Locate the cell with the specified text and output its (x, y) center coordinate. 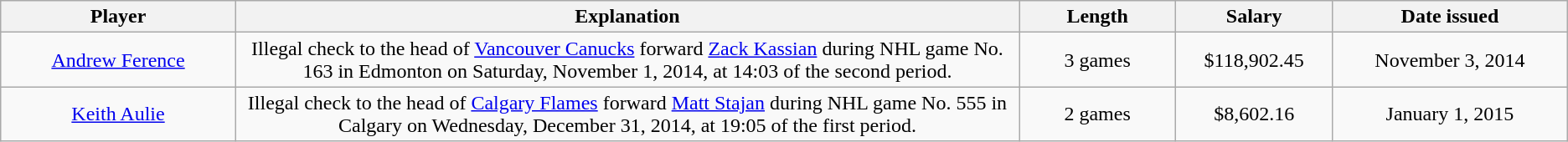
3 games (1097, 60)
November 3, 2014 (1451, 60)
January 1, 2015 (1451, 114)
Keith Aulie (119, 114)
Length (1097, 17)
Explanation (627, 17)
2 games (1097, 114)
Salary (1255, 17)
$8,602.16 (1255, 114)
Date issued (1451, 17)
$118,902.45 (1255, 60)
Player (119, 17)
Andrew Ference (119, 60)
